Return the [x, y] coordinate for the center point of the cell that contains the specified text.  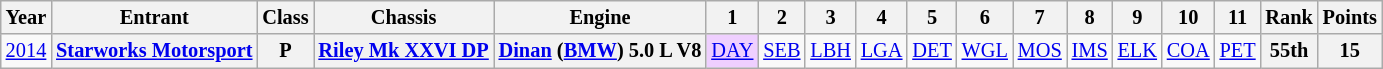
2 [782, 17]
Riley Mk XXVI DP [404, 51]
Engine [600, 17]
Dinan (BMW) 5.0 L V8 [600, 51]
8 [1090, 17]
COA [1188, 51]
Chassis [404, 17]
55th [1290, 51]
LBH [830, 51]
4 [882, 17]
P [285, 51]
5 [932, 17]
11 [1238, 17]
9 [1138, 17]
Starworks Motorsport [154, 51]
Class [285, 17]
7 [1040, 17]
3 [830, 17]
6 [985, 17]
2014 [26, 51]
SEB [782, 51]
ELK [1138, 51]
IMS [1090, 51]
DAY [732, 51]
PET [1238, 51]
15 [1350, 51]
Year [26, 17]
LGA [882, 51]
WGL [985, 51]
Entrant [154, 17]
MOS [1040, 51]
DET [932, 51]
10 [1188, 17]
Points [1350, 17]
Rank [1290, 17]
1 [732, 17]
